Identify which cell holds the provided text, then report its (x, y) central coordinate. 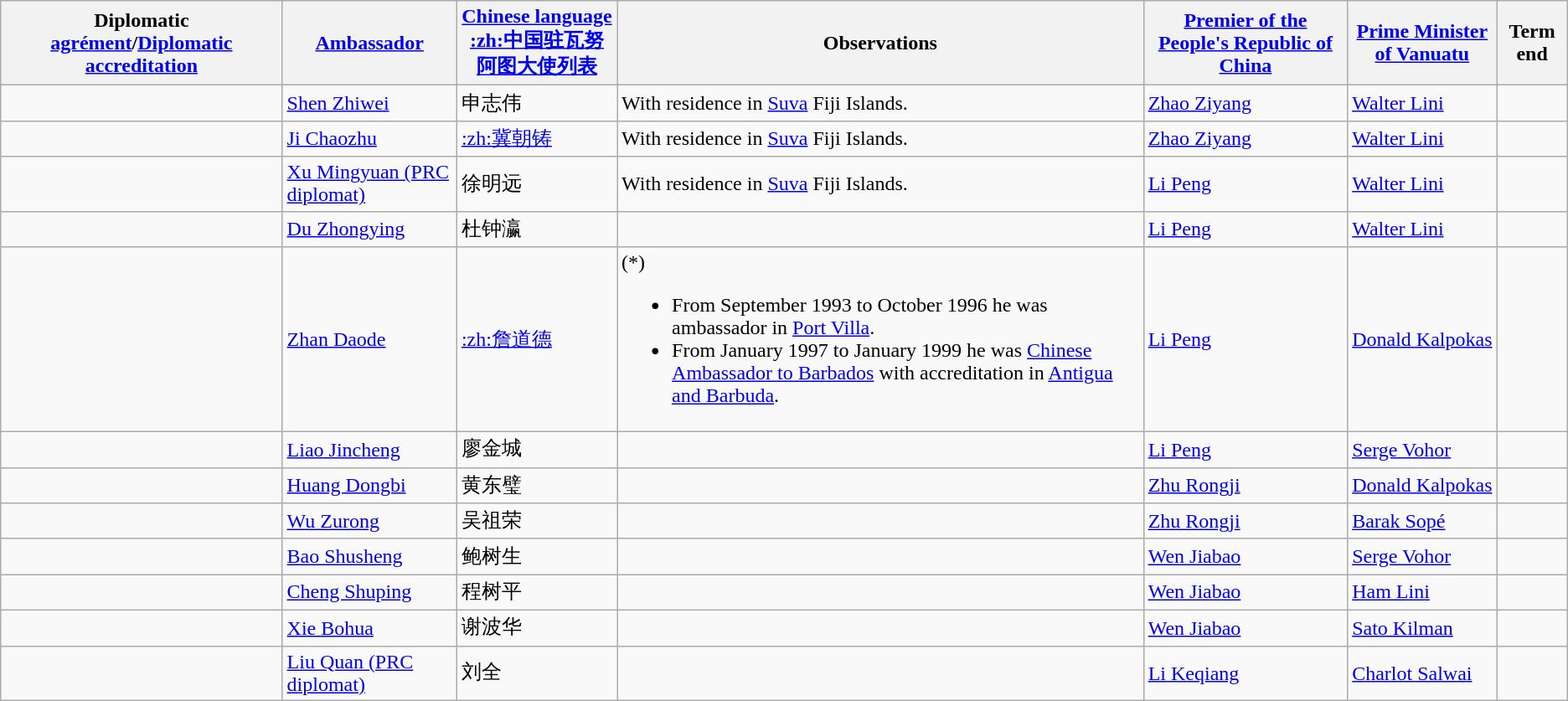
Chinese language:zh:中国驻瓦努阿图大使列表 (536, 44)
Premier of the People's Republic of China (1246, 44)
Huang Dongbi (369, 486)
Liao Jincheng (369, 451)
Sato Kilman (1422, 628)
Wu Zurong (369, 521)
Xie Bohua (369, 628)
申志伟 (536, 104)
吴祖荣 (536, 521)
Observations (881, 44)
程树平 (536, 593)
Shen Zhiwei (369, 104)
:zh:詹道德 (536, 340)
Ji Chaozhu (369, 139)
Diplomatic agrément/Diplomatic accreditation (142, 44)
Ham Lini (1422, 593)
廖金城 (536, 451)
:zh:冀朝铸 (536, 139)
刘全 (536, 673)
黄东璧 (536, 486)
Term end (1532, 44)
Barak Sopé (1422, 521)
Bao Shusheng (369, 556)
Xu Mingyuan (PRC diplomat) (369, 184)
鲍树生 (536, 556)
Prime Minister of Vanuatu (1422, 44)
Li Keqiang (1246, 673)
Liu Quan (PRC diplomat) (369, 673)
徐明远 (536, 184)
Du Zhongying (369, 229)
杜钟瀛 (536, 229)
Zhan Daode (369, 340)
Ambassador (369, 44)
谢波华 (536, 628)
Charlot Salwai (1422, 673)
Cheng Shuping (369, 593)
